From the cell containing the given text, extract its center point as [x, y] coordinate. 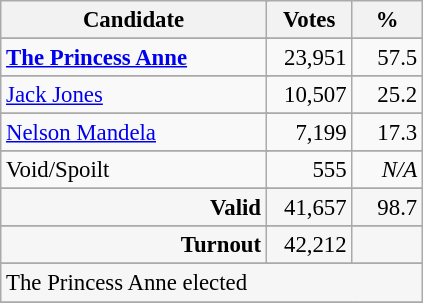
Valid [134, 208]
N/A [388, 170]
The Princess Anne elected [212, 283]
7,199 [309, 133]
23,951 [309, 58]
25.2 [388, 95]
The Princess Anne [134, 58]
42,212 [309, 245]
10,507 [309, 95]
Turnout [134, 245]
17.3 [388, 133]
Votes [309, 20]
Void/Spoilt [134, 170]
% [388, 20]
Candidate [134, 20]
98.7 [388, 208]
57.5 [388, 58]
Nelson Mandela [134, 133]
41,657 [309, 208]
555 [309, 170]
Jack Jones [134, 95]
